Provide the [x, y] coordinate of the cell's center where the given text is located.  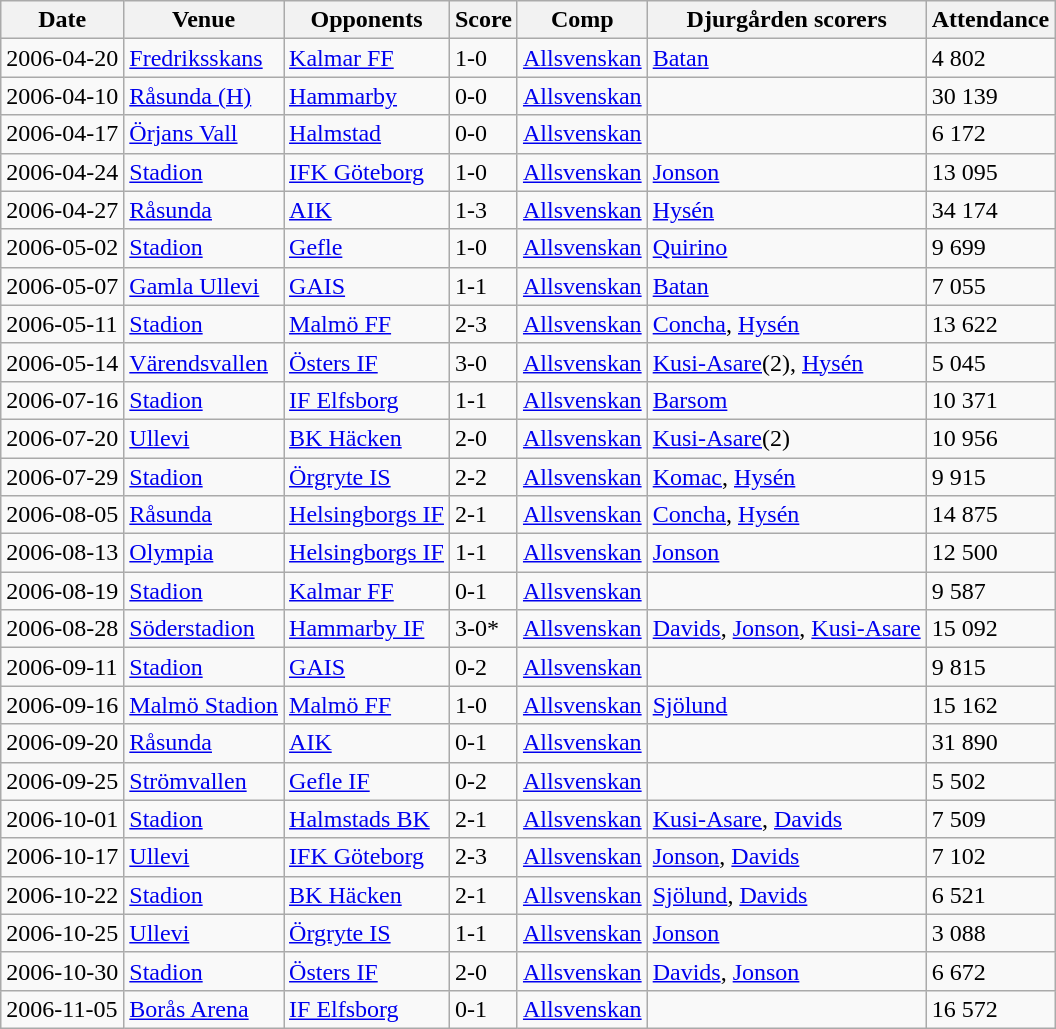
Opponents [367, 20]
Halmstads BK [367, 819]
Kusi-Asare(2) [786, 438]
Venue [204, 20]
Malmö Stadion [204, 705]
6 521 [990, 895]
2006-07-29 [62, 477]
2006-10-01 [62, 819]
2006-08-13 [62, 553]
Date [62, 20]
Borås Arena [204, 1009]
Gefle [367, 248]
2006-09-16 [62, 705]
6 172 [990, 134]
7 509 [990, 819]
2006-09-25 [62, 781]
Sjölund [786, 705]
7 055 [990, 286]
2006-08-28 [62, 629]
7 102 [990, 857]
9 915 [990, 477]
Hysén [786, 210]
2006-05-02 [62, 248]
Söderstadion [204, 629]
5 502 [990, 781]
2006-05-14 [62, 362]
Värendsvallen [204, 362]
Attendance [990, 20]
3 088 [990, 933]
Quirino [786, 248]
10 956 [990, 438]
Komac, Hysén [786, 477]
Barsom [786, 400]
2006-05-07 [62, 286]
2-2 [483, 477]
16 572 [990, 1009]
9 587 [990, 591]
Davids, Jonson, Kusi-Asare [786, 629]
Davids, Jonson [786, 971]
2006-09-20 [62, 743]
13 095 [990, 172]
2006-07-20 [62, 438]
Hammarby [367, 96]
Fredriksskans [204, 58]
2006-10-22 [62, 895]
2006-08-19 [62, 591]
12 500 [990, 553]
Gamla Ullevi [204, 286]
2006-10-17 [62, 857]
2006-07-16 [62, 400]
5 045 [990, 362]
Gefle IF [367, 781]
2006-04-10 [62, 96]
4 802 [990, 58]
2006-05-11 [62, 324]
Strömvallen [204, 781]
2006-08-05 [62, 515]
Olympia [204, 553]
3-0* [483, 629]
15 092 [990, 629]
2006-09-11 [62, 667]
2006-04-20 [62, 58]
Råsunda (H) [204, 96]
Jonson, Davids [786, 857]
30 139 [990, 96]
Comp [582, 20]
Kusi-Asare, Davids [786, 819]
9 815 [990, 667]
2006-10-25 [62, 933]
2006-04-24 [62, 172]
6 672 [990, 971]
Sjölund, Davids [786, 895]
1-3 [483, 210]
Djurgården scorers [786, 20]
2006-11-05 [62, 1009]
2006-04-17 [62, 134]
34 174 [990, 210]
15 162 [990, 705]
9 699 [990, 248]
Halmstad [367, 134]
Örjans Vall [204, 134]
2006-04-27 [62, 210]
10 371 [990, 400]
14 875 [990, 515]
Score [483, 20]
3-0 [483, 362]
13 622 [990, 324]
2006-10-30 [62, 971]
31 890 [990, 743]
Hammarby IF [367, 629]
Kusi-Asare(2), Hysén [786, 362]
